Find where the given text appears and provide that cell's center as (X, Y) coordinate. 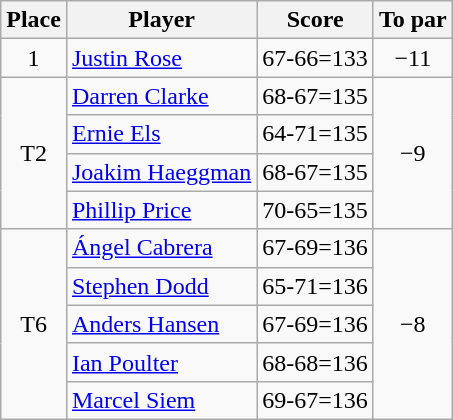
Player (161, 20)
−9 (412, 153)
−8 (412, 324)
Phillip Price (161, 210)
70-65=135 (316, 210)
Anders Hansen (161, 324)
Score (316, 20)
68-68=136 (316, 362)
Ángel Cabrera (161, 248)
To par (412, 20)
Marcel Siem (161, 400)
Stephen Dodd (161, 286)
65-71=136 (316, 286)
69-67=136 (316, 400)
Justin Rose (161, 58)
67-66=133 (316, 58)
64-71=135 (316, 134)
Ian Poulter (161, 362)
−11 (412, 58)
Place (34, 20)
Ernie Els (161, 134)
T2 (34, 153)
T6 (34, 324)
Joakim Haeggman (161, 172)
1 (34, 58)
Darren Clarke (161, 96)
